Determine the (x, y) coordinate at the center of the cell enclosing the given text.  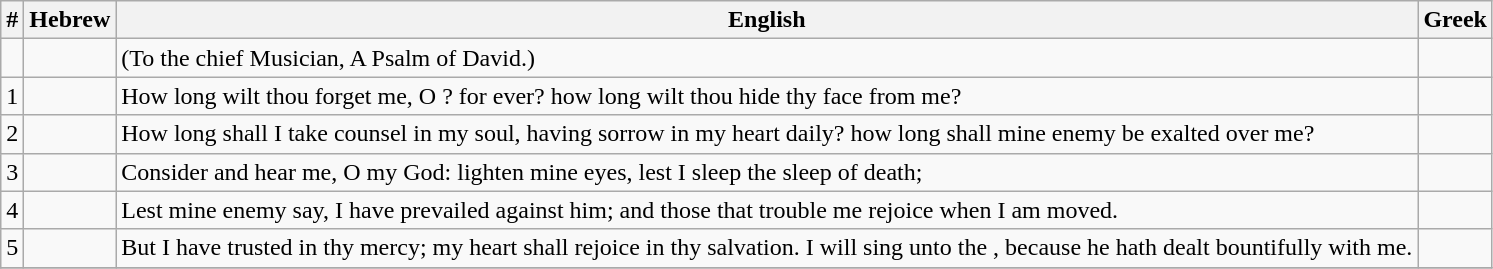
Lest mine enemy say, I have prevailed against him; and those that trouble me rejoice when I am moved. (767, 210)
But I have trusted in thy mercy; my heart shall rejoice in thy salvation. I will sing unto the , because he hath dealt bountifully with me. (767, 248)
Greek (1456, 20)
1 (12, 96)
Hebrew (70, 20)
# (12, 20)
3 (12, 172)
How long wilt thou forget me, O ? for ever? how long wilt thou hide thy face from me? (767, 96)
English (767, 20)
4 (12, 210)
(To the chief Musician, A Psalm of David.) (767, 58)
How long shall I take counsel in my soul, having sorrow in my heart daily? how long shall mine enemy be exalted over me? (767, 134)
5 (12, 248)
Consider and hear me, O my God: lighten mine eyes, lest I sleep the sleep of death; (767, 172)
2 (12, 134)
